Return (x, y) of the center of cell containing provided text 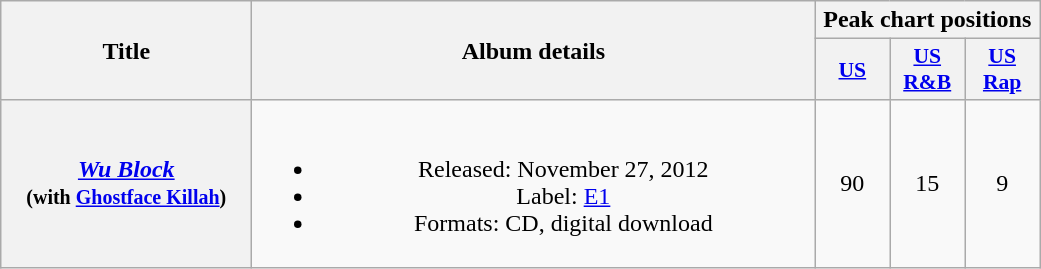
Released: November 27, 2012Label: E1Formats: CD, digital download (534, 184)
90 (852, 184)
Title (126, 50)
Peak chart positions (928, 20)
9 (1002, 184)
15 (928, 184)
US (852, 70)
USRap (1002, 70)
USR&B (928, 70)
Album details (534, 50)
Wu Block(with Ghostface Killah) (126, 184)
